Extract the (X, Y) coordinate from the center of the cell holding the provided text.  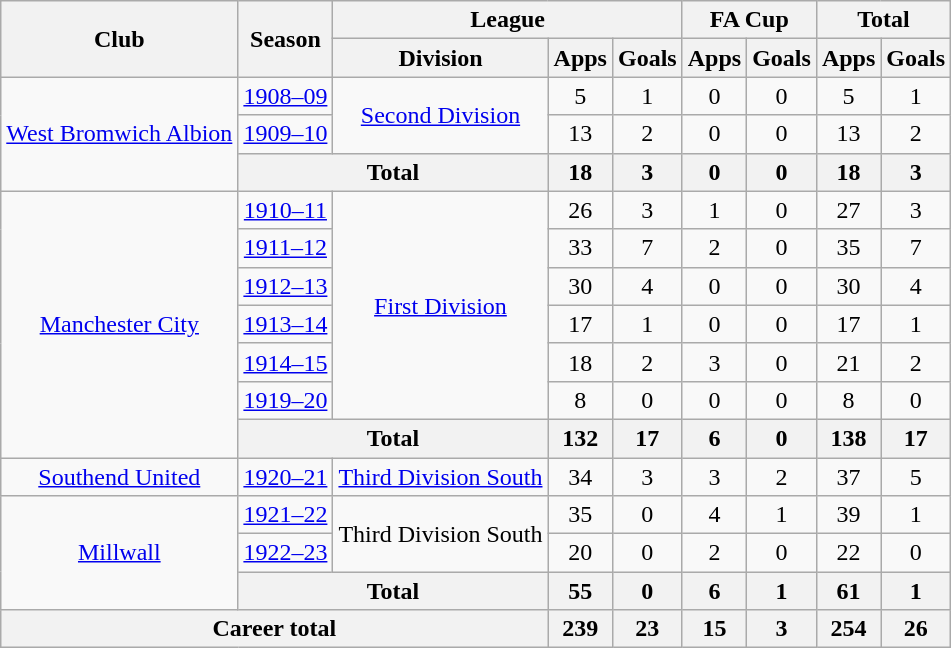
1921–22 (286, 515)
FA Cup (749, 20)
League (508, 20)
34 (580, 477)
33 (580, 248)
1910–11 (286, 210)
Club (120, 39)
Millwall (120, 553)
Second Division (440, 115)
21 (848, 362)
37 (848, 477)
55 (580, 591)
239 (580, 629)
Southend United (120, 477)
Division (440, 58)
1920–21 (286, 477)
22 (848, 553)
1908–09 (286, 96)
39 (848, 515)
1911–12 (286, 248)
Season (286, 39)
Career total (274, 629)
1914–15 (286, 362)
1922–23 (286, 553)
15 (714, 629)
138 (848, 438)
23 (647, 629)
West Bromwich Albion (120, 134)
1912–13 (286, 286)
254 (848, 629)
First Division (440, 305)
1919–20 (286, 400)
27 (848, 210)
132 (580, 438)
1909–10 (286, 134)
Manchester City (120, 324)
61 (848, 591)
1913–14 (286, 324)
20 (580, 553)
